Extract the (x, y) coordinate from the center of the cell holding the provided text.  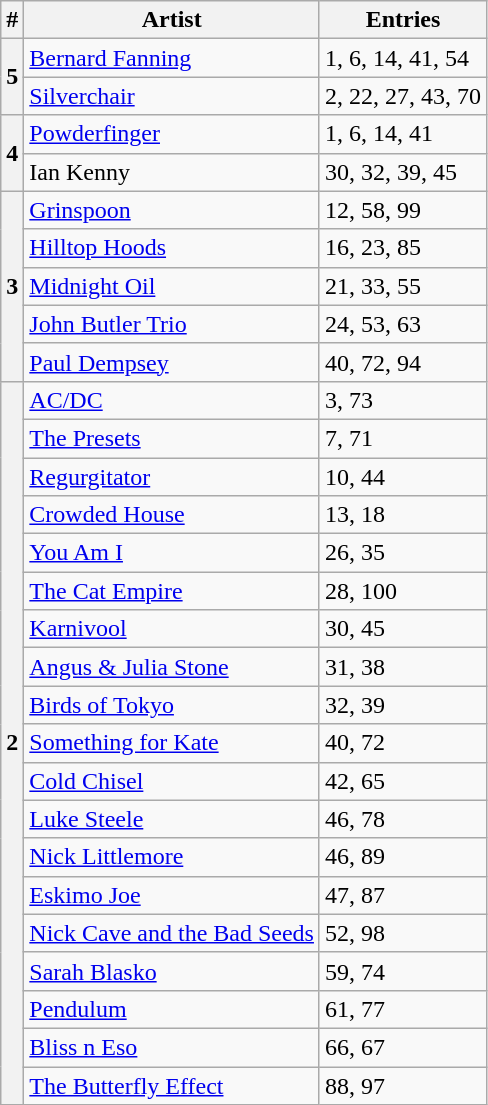
3, 73 (402, 400)
61, 77 (402, 1009)
Powderfinger (172, 134)
32, 39 (402, 705)
2, 22, 27, 43, 70 (402, 96)
The Cat Empire (172, 591)
Nick Littlemore (172, 857)
You Am I (172, 553)
Birds of Tokyo (172, 705)
John Butler Trio (172, 324)
Paul Dempsey (172, 362)
Silverchair (172, 96)
59, 74 (402, 971)
12, 58, 99 (402, 210)
Eskimo Joe (172, 895)
The Butterfly Effect (172, 1085)
Bliss n Eso (172, 1047)
4 (12, 153)
Cold Chisel (172, 781)
1, 6, 14, 41 (402, 134)
Artist (172, 20)
28, 100 (402, 591)
Grinspoon (172, 210)
30, 45 (402, 629)
30, 32, 39, 45 (402, 172)
Hilltop Hoods (172, 248)
40, 72 (402, 743)
Bernard Fanning (172, 58)
47, 87 (402, 895)
The Presets (172, 438)
13, 18 (402, 515)
46, 89 (402, 857)
Midnight Oil (172, 286)
2 (12, 742)
40, 72, 94 (402, 362)
88, 97 (402, 1085)
21, 33, 55 (402, 286)
24, 53, 63 (402, 324)
1, 6, 14, 41, 54 (402, 58)
42, 65 (402, 781)
10, 44 (402, 477)
Sarah Blasko (172, 971)
Angus & Julia Stone (172, 667)
Ian Kenny (172, 172)
Pendulum (172, 1009)
Something for Kate (172, 743)
16, 23, 85 (402, 248)
66, 67 (402, 1047)
# (12, 20)
Karnivool (172, 629)
AC/DC (172, 400)
Regurgitator (172, 477)
26, 35 (402, 553)
7, 71 (402, 438)
Luke Steele (172, 819)
3 (12, 286)
31, 38 (402, 667)
Nick Cave and the Bad Seeds (172, 933)
Entries (402, 20)
Crowded House (172, 515)
5 (12, 77)
46, 78 (402, 819)
52, 98 (402, 933)
